Return (X, Y) of the center of cell containing provided text 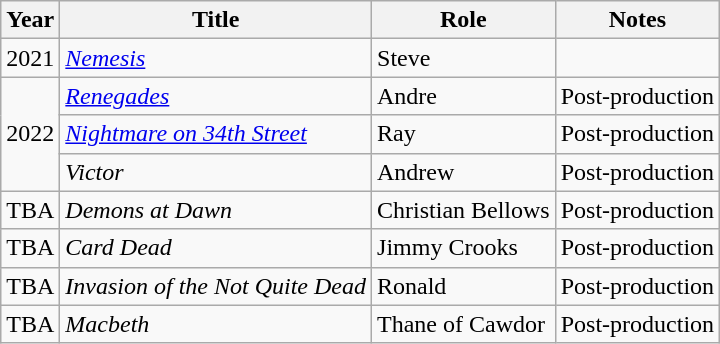
Andre (464, 96)
Invasion of the Not Quite Dead (216, 286)
Thane of Cawdor (464, 324)
Card Dead (216, 248)
Jimmy Crooks (464, 248)
Renegades (216, 96)
Ray (464, 134)
Nightmare on 34th Street (216, 134)
Steve (464, 58)
Victor (216, 172)
Nemesis (216, 58)
2021 (30, 58)
Andrew (464, 172)
Ronald (464, 286)
Role (464, 20)
Christian Bellows (464, 210)
Year (30, 20)
Notes (637, 20)
2022 (30, 134)
Demons at Dawn (216, 210)
Title (216, 20)
Macbeth (216, 324)
